Capture the cell that displays the provided text and extract its [x, y] central coordinate. 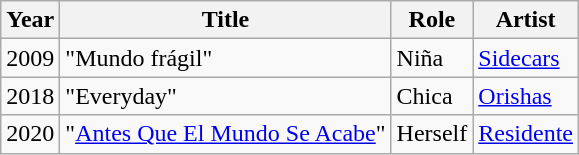
Year [30, 20]
Chica [432, 96]
Artist [526, 20]
Herself [432, 134]
Role [432, 20]
"Mundo frágil" [226, 58]
Orishas [526, 96]
"Everyday" [226, 96]
2020 [30, 134]
Residente [526, 134]
2009 [30, 58]
"Antes Que El Mundo Se Acabe" [226, 134]
Title [226, 20]
2018 [30, 96]
Niña [432, 58]
Sidecars [526, 58]
